Determine the [X, Y] coordinate at the center of the cell enclosing the given text.  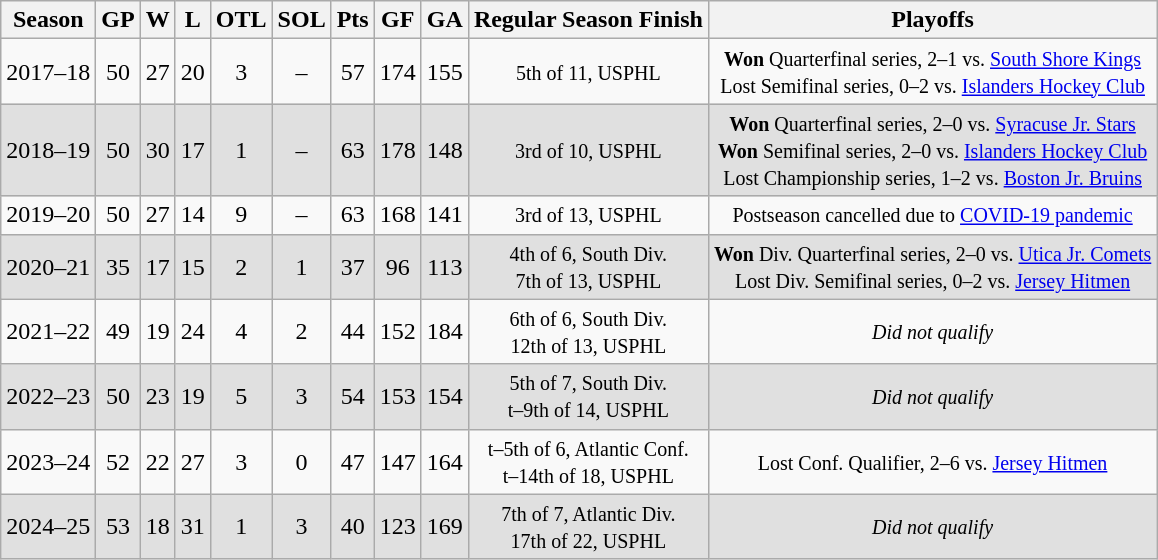
2022–23 [48, 396]
174 [398, 72]
24 [192, 332]
15 [192, 266]
4 [241, 332]
6th of 6, South Div.12th of 13, USPHL [588, 332]
0 [302, 462]
164 [444, 462]
4th of 6, South Div.7th of 13, USPHL [588, 266]
40 [352, 526]
5th of 11, USPHL [588, 72]
5th of 7, South Div.t–9th of 14, USPHL [588, 396]
154 [444, 396]
2018–19 [48, 150]
Regular Season Finish [588, 20]
5 [241, 396]
2017–18 [48, 72]
2020–21 [48, 266]
113 [444, 266]
Postseason cancelled due to COVID-19 pandemic [932, 215]
W [158, 20]
22 [158, 462]
152 [398, 332]
147 [398, 462]
44 [352, 332]
2019–20 [48, 215]
141 [444, 215]
52 [118, 462]
23 [158, 396]
31 [192, 526]
178 [398, 150]
GP [118, 20]
14 [192, 215]
3rd of 13, USPHL [588, 215]
Lost Conf. Qualifier, 2–6 vs. Jersey Hitmen [932, 462]
18 [158, 526]
37 [352, 266]
184 [444, 332]
Pts [352, 20]
7th of 7, Atlantic Div.17th of 22, USPHL [588, 526]
L [192, 20]
30 [158, 150]
123 [398, 526]
57 [352, 72]
Playoffs [932, 20]
Won Div. Quarterfinal series, 2–0 vs. Utica Jr. CometsLost Div. Semifinal series, 0–2 vs. Jersey Hitmen [932, 266]
153 [398, 396]
96 [398, 266]
3rd of 10, USPHL [588, 150]
54 [352, 396]
Season [48, 20]
148 [444, 150]
Won Quarterfinal series, 2–1 vs. South Shore KingsLost Semifinal series, 0–2 vs. Islanders Hockey Club [932, 72]
GF [398, 20]
47 [352, 462]
53 [118, 526]
2024–25 [48, 526]
35 [118, 266]
155 [444, 72]
2021–22 [48, 332]
168 [398, 215]
20 [192, 72]
169 [444, 526]
GA [444, 20]
SOL [302, 20]
t–5th of 6, Atlantic Conf.t–14th of 18, USPHL [588, 462]
9 [241, 215]
49 [118, 332]
2023–24 [48, 462]
OTL [241, 20]
